Scan for the cell matching the given text and deliver its (x, y) coordinate at center. 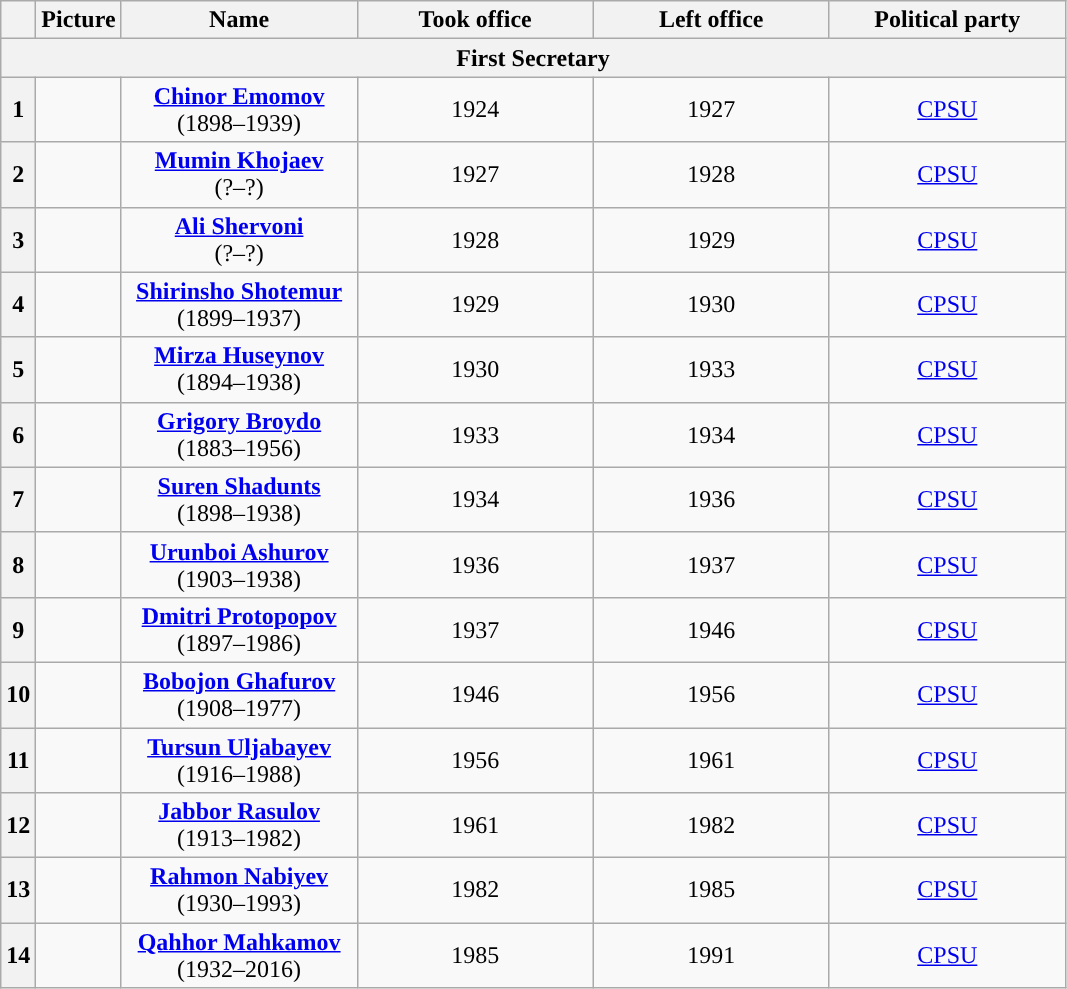
Name (239, 20)
12 (18, 826)
Left office (711, 20)
Tursun Uljabayev(1916–1988) (239, 760)
4 (18, 304)
Chinor Emomov(1898–1939) (239, 110)
7 (18, 500)
14 (18, 956)
Dmitri Protopopov(1897–1986) (239, 630)
10 (18, 694)
Shirinsho Shotemur(1899–1937) (239, 304)
Mirza Huseynov(1894–1938) (239, 370)
6 (18, 434)
Grigory Broydo(1883–1956) (239, 434)
1 (18, 110)
2 (18, 174)
Suren Shadunts(1898–1938) (239, 500)
1991 (711, 956)
3 (18, 240)
First Secretary (534, 58)
Jabbor Rasulov(1913–1982) (239, 826)
Bobojon Ghafurov(1908–1977) (239, 694)
Political party (947, 20)
Took office (475, 20)
9 (18, 630)
Urunboi Ashurov(1903–1938) (239, 564)
Picture (78, 20)
8 (18, 564)
11 (18, 760)
Rahmon Nabiyev(1930–1993) (239, 890)
Qahhor Mahkamov(1932–2016) (239, 956)
Mumin Khojaev(?–?) (239, 174)
5 (18, 370)
1924 (475, 110)
Ali Shervoni(?–?) (239, 240)
13 (18, 890)
